Find where the given text appears and provide that cell's center as [x, y] coordinate. 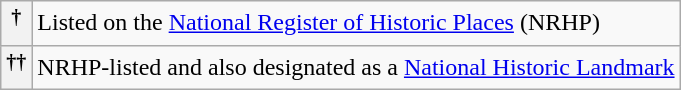
† [16, 24]
NRHP-listed and also designated as a National Historic Landmark [356, 68]
Listed on the National Register of Historic Places (NRHP) [356, 24]
†† [16, 68]
